Extract the [x, y] coordinate from the center of the cell holding the provided text.  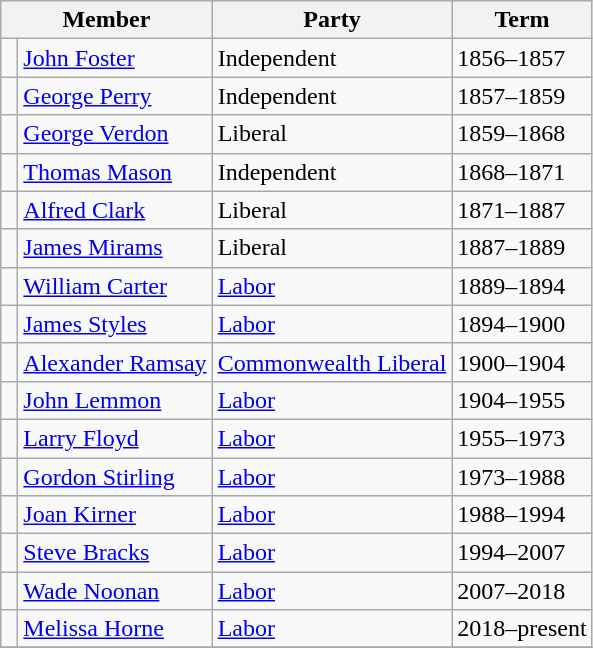
George Perry [115, 96]
1955–1973 [522, 438]
1994–2007 [522, 553]
1871–1887 [522, 210]
Melissa Horne [115, 629]
1973–1988 [522, 477]
James Styles [115, 324]
Term [522, 20]
Commonwealth Liberal [332, 362]
William Carter [115, 286]
Larry Floyd [115, 438]
John Foster [115, 58]
1856–1857 [522, 58]
1894–1900 [522, 324]
1904–1955 [522, 400]
John Lemmon [115, 400]
Party [332, 20]
James Mirams [115, 248]
2007–2018 [522, 591]
1900–1904 [522, 362]
Thomas Mason [115, 172]
1857–1859 [522, 96]
Wade Noonan [115, 591]
Alfred Clark [115, 210]
Gordon Stirling [115, 477]
Joan Kirner [115, 515]
1887–1889 [522, 248]
2018–present [522, 629]
George Verdon [115, 134]
1889–1894 [522, 286]
1859–1868 [522, 134]
1988–1994 [522, 515]
Member [106, 20]
Steve Bracks [115, 553]
1868–1871 [522, 172]
Alexander Ramsay [115, 362]
